For the text-containing cell, return its midpoint in [x, y] coordinate format. 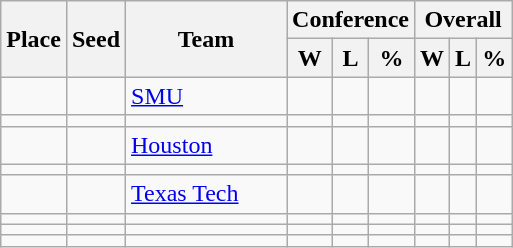
Overall [462, 20]
Texas Tech [206, 194]
SMU [206, 96]
Team [206, 39]
Conference [351, 20]
Houston [206, 145]
Seed [96, 39]
Place [34, 39]
